Search for the cell housing the specified text and yield its (X, Y) center coordinate. 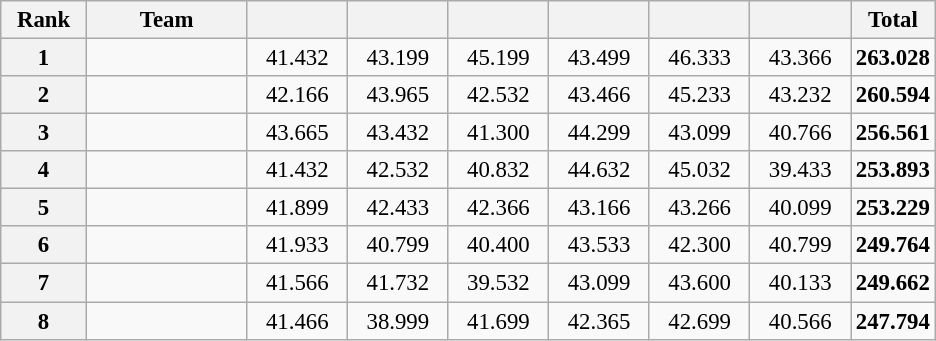
45.032 (700, 170)
43.199 (398, 58)
44.299 (600, 133)
40.766 (800, 133)
45.233 (700, 95)
263.028 (892, 58)
42.366 (498, 208)
4 (44, 170)
6 (44, 245)
249.662 (892, 283)
41.566 (298, 283)
42.699 (700, 321)
8 (44, 321)
43.432 (398, 133)
Team (166, 20)
43.499 (600, 58)
38.999 (398, 321)
249.764 (892, 245)
43.533 (600, 245)
40.400 (498, 245)
40.099 (800, 208)
41.732 (398, 283)
40.133 (800, 283)
41.933 (298, 245)
41.699 (498, 321)
45.199 (498, 58)
40.566 (800, 321)
43.366 (800, 58)
247.794 (892, 321)
42.365 (600, 321)
43.466 (600, 95)
39.433 (800, 170)
42.166 (298, 95)
43.965 (398, 95)
42.300 (700, 245)
5 (44, 208)
256.561 (892, 133)
260.594 (892, 95)
43.665 (298, 133)
42.433 (398, 208)
41.300 (498, 133)
44.632 (600, 170)
253.893 (892, 170)
39.532 (498, 283)
43.600 (700, 283)
253.229 (892, 208)
43.266 (700, 208)
3 (44, 133)
43.232 (800, 95)
40.832 (498, 170)
41.899 (298, 208)
Total (892, 20)
1 (44, 58)
Rank (44, 20)
43.166 (600, 208)
41.466 (298, 321)
46.333 (700, 58)
7 (44, 283)
2 (44, 95)
